Provide the (X, Y) coordinate of the cell's center where the given text is located.  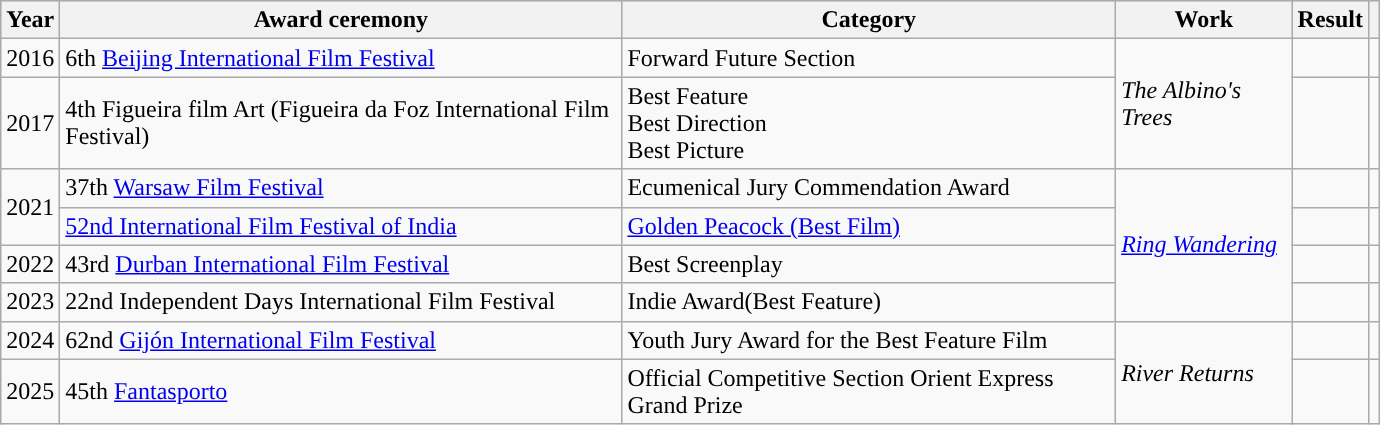
Best FeatureBest DirectionBest Picture (869, 123)
Forward Future Section (869, 58)
37th Warsaw Film Festival (341, 188)
Ring Wandering (1204, 245)
2025 (30, 392)
Result (1330, 20)
Best Screenplay (869, 264)
Golden Peacock (Best Film) (869, 226)
River Returns (1204, 372)
6th Beijing International Film Festival (341, 58)
2022 (30, 264)
Category (869, 20)
Award ceremony (341, 20)
Indie Award(Best Feature) (869, 302)
45th Fantasporto (341, 392)
62nd Gijón International Film Festival (341, 340)
2017 (30, 123)
Youth Jury Award for the Best Feature Film (869, 340)
Work (1204, 20)
2016 (30, 58)
The Albino's Trees (1204, 104)
22nd Independent Days International Film Festival (341, 302)
Year (30, 20)
Official Competitive Section Orient Express Grand Prize (869, 392)
52nd International Film Festival of India (341, 226)
4th Figueira film Art (Figueira da Foz International Film Festival) (341, 123)
2023 (30, 302)
2024 (30, 340)
2021 (30, 207)
43rd Durban International Film Festival (341, 264)
Ecumenical Jury Commendation Award (869, 188)
